Locate the cell with the specified text and output its (X, Y) center coordinate. 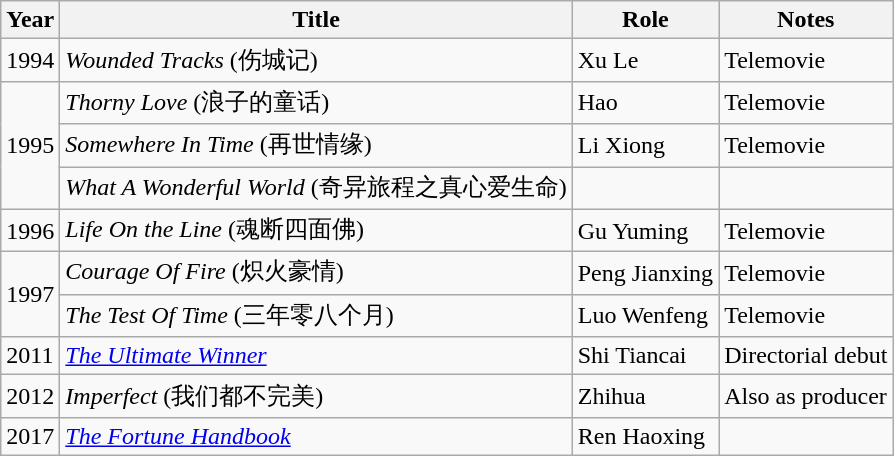
Imperfect (我们都不完美) (316, 396)
Year (30, 20)
The Test Of Time (三年零八个月) (316, 316)
1997 (30, 294)
Wounded Tracks (伤城记) (316, 60)
Ren Haoxing (645, 436)
The Fortune Handbook (316, 436)
Peng Jianxing (645, 274)
Somewhere In Time (再世情缘) (316, 146)
Luo Wenfeng (645, 316)
Life On the Line (魂断四面佛) (316, 230)
What A Wonderful World (奇异旅程之真心爱生命) (316, 188)
Title (316, 20)
Gu Yuming (645, 230)
2017 (30, 436)
1994 (30, 60)
1996 (30, 230)
Courage Of Fire (炽火豪情) (316, 274)
1995 (30, 145)
2011 (30, 356)
Zhihua (645, 396)
Directorial debut (806, 356)
2012 (30, 396)
Hao (645, 102)
Also as producer (806, 396)
Li Xiong (645, 146)
The Ultimate Winner (316, 356)
Xu Le (645, 60)
Role (645, 20)
Thorny Love (浪子的童话) (316, 102)
Shi Tiancai (645, 356)
Notes (806, 20)
